Determine the (x, y) coordinate at the center of the cell enclosing the given text.  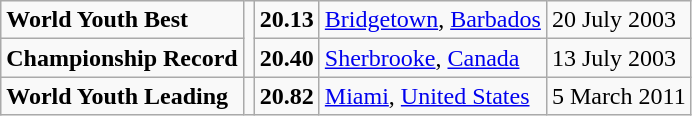
20.82 (286, 96)
5 March 2011 (618, 96)
20.40 (286, 58)
20 July 2003 (618, 20)
Sherbrooke, Canada (432, 58)
Championship Record (122, 58)
World Youth Leading (122, 96)
World Youth Best (122, 20)
20.13 (286, 20)
Miami, United States (432, 96)
Bridgetown, Barbados (432, 20)
13 July 2003 (618, 58)
